Provide the [x, y] coordinate of the cell's center where the given text is located.  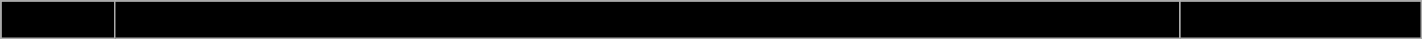
Title [646, 20]
Ep # [58, 20]
Airdate [1300, 20]
